Output the [x, y] coordinate of the center of the cell containing the given text.  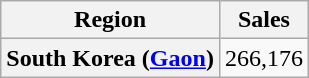
266,176 [264, 58]
Region [110, 20]
South Korea (Gaon) [110, 58]
Sales [264, 20]
